Scan for the cell matching the given text and deliver its [X, Y] coordinate at center. 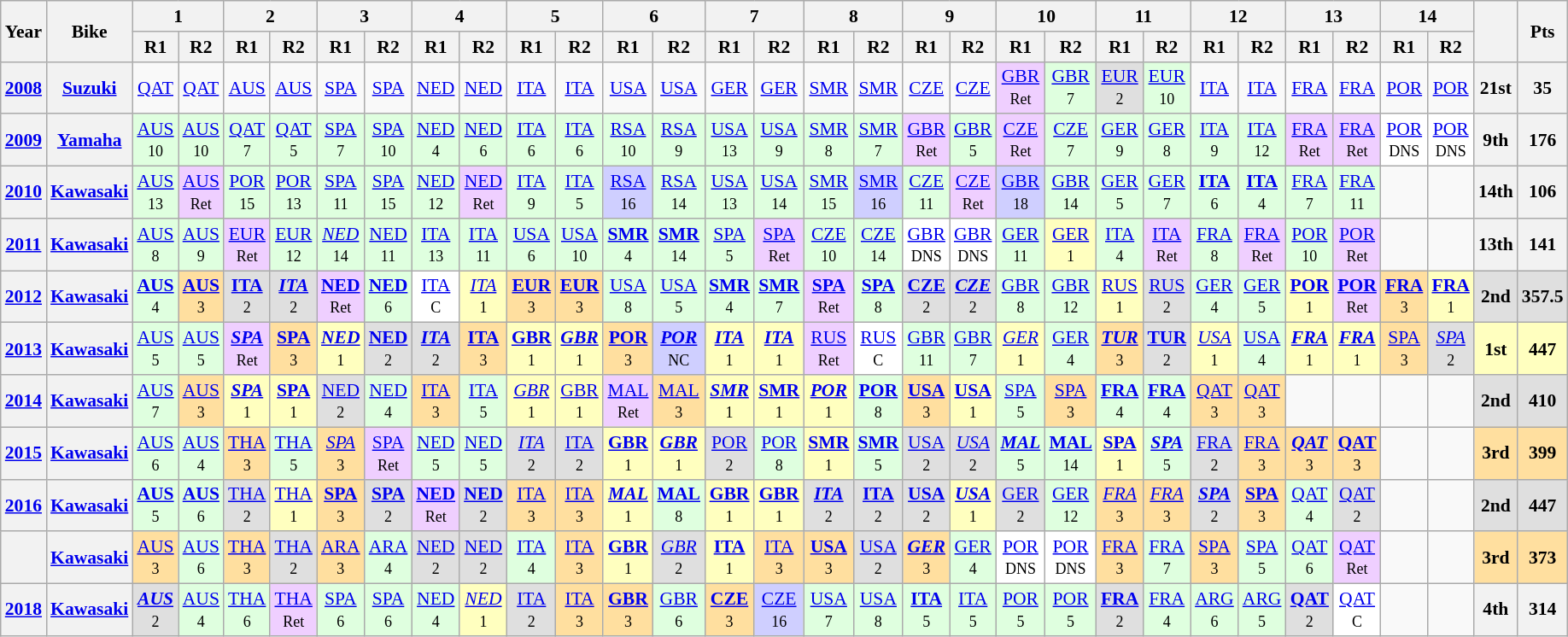
8 [853, 16]
2008 [24, 87]
GER11 [1020, 244]
SPA8 [878, 297]
CZE7 [1070, 140]
CZE14 [878, 244]
141 [1542, 244]
AUS7 [155, 401]
21st [1496, 87]
ITARet [1167, 244]
SPA15 [389, 193]
NED14 [341, 244]
USA6 [531, 244]
RUS1 [1120, 297]
4 [459, 16]
11 [1144, 16]
AUS8 [155, 244]
USA4 [1262, 348]
2011 [24, 244]
SMR8 [828, 140]
RSA10 [628, 140]
RSA9 [679, 140]
THA6 [247, 610]
5 [555, 16]
35 [1542, 87]
ARG5 [1262, 610]
ITA12 [1262, 140]
GBR8 [1020, 297]
6 [654, 16]
399 [1542, 453]
ARA4 [389, 558]
THA1 [293, 506]
SMR16 [878, 193]
ARA3 [341, 558]
2015 [24, 453]
Bike [89, 31]
CZE16 [779, 610]
TUR2 [1167, 348]
2013 [24, 348]
14 [1428, 16]
2010 [24, 193]
12 [1238, 16]
USA5 [679, 297]
4th [1496, 610]
POR13 [293, 193]
2016 [24, 506]
GER 2 [1020, 506]
ITA 5 [580, 193]
13 [1332, 16]
9 [950, 16]
POR2 [729, 453]
QATRet [1357, 558]
106 [1542, 193]
ARG6 [1214, 610]
ITA11 [483, 244]
2014 [24, 401]
AUSRet [202, 193]
7 [754, 16]
EUR10 [1167, 87]
MAL5 [1020, 453]
410 [1542, 401]
AUS9 [202, 244]
MAL1 [628, 506]
FRA11 [1357, 193]
EUR12 [293, 244]
9th [1496, 140]
USA 2 [926, 506]
10 [1045, 16]
14th [1496, 193]
357.5 [1542, 297]
QAT5 [293, 140]
MAL3 [679, 401]
SPA10 [389, 140]
GBR11 [926, 348]
USA 1 [974, 506]
GER8 [1167, 140]
CZE10 [828, 244]
POR10 [1309, 244]
ITAC [436, 297]
GBR5 [974, 140]
176 [1542, 140]
GBR18 [1020, 193]
THA5 [293, 453]
TUR3 [1120, 348]
NED12 [436, 193]
Year [24, 31]
EURRet [247, 244]
2018 [24, 610]
QAT4 [1309, 506]
3 [364, 16]
USA14 [779, 193]
Pts [1542, 31]
CZE11 [926, 193]
EUR2 [1120, 87]
2009 [24, 140]
RUSRet [828, 348]
314 [1542, 610]
QAT7 [247, 140]
2 [270, 16]
QAT6 [1309, 558]
AUS13 [155, 193]
GER9 [1120, 140]
USA7 [828, 610]
SPA11 [341, 193]
USA9 [779, 140]
AUS2 [155, 610]
QATC [1357, 610]
MAL8 [679, 506]
RUSC [878, 348]
POR15 [247, 193]
GBR14 [1070, 193]
NED11 [389, 244]
RSA14 [679, 193]
CZE3 [729, 610]
FRA8 [1214, 244]
GER 12 [1070, 506]
PORNC [679, 348]
1st [1496, 348]
THARet [293, 610]
GER7 [1167, 193]
SMR14 [679, 244]
Yamaha [89, 140]
ITA13 [436, 244]
1 [178, 16]
373 [1542, 558]
13th [1496, 244]
GBR12 [1070, 297]
GBR3 [628, 610]
SMR15 [828, 193]
RSA16 [628, 193]
POR3 [628, 348]
GER3 [926, 558]
2012 [24, 297]
Suzuki [89, 87]
USA10 [580, 244]
GBR6 [679, 610]
SPA7 [341, 140]
MALRet [628, 401]
SMR5 [878, 453]
RUS2 [1167, 297]
GBR2 [679, 558]
MAL14 [1070, 453]
